Locate the cell with the specified text and output its [x, y] center coordinate. 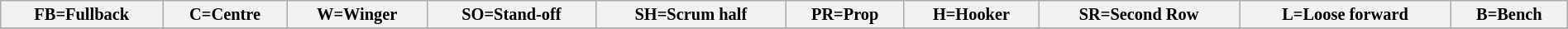
C=Centre [225, 14]
SH=Scrum half [691, 14]
PR=Prop [845, 14]
SO=Stand-off [511, 14]
H=Hooker [971, 14]
B=Bench [1508, 14]
W=Winger [357, 14]
FB=Fullback [82, 14]
SR=Second Row [1140, 14]
L=Loose forward [1346, 14]
